Find where the given text appears and provide that cell's center as [x, y] coordinate. 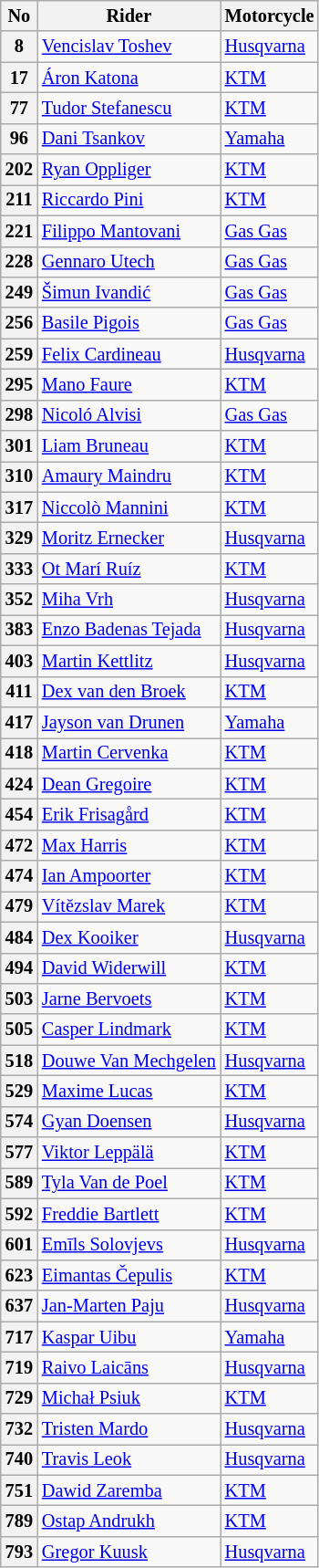
Dex Kooiker [129, 937]
Jayson van Drunen [129, 722]
301 [19, 446]
793 [19, 1552]
505 [19, 1030]
Mano Faure [129, 384]
Filippo Mantovani [129, 231]
Basile Pigois [129, 323]
329 [19, 538]
719 [19, 1367]
Michał Psiuk [129, 1398]
David Widerwill [129, 968]
Ian Ampoorter [129, 876]
Ostap Andrukh [129, 1521]
Dawid Zaremba [129, 1490]
403 [19, 661]
Max Harris [129, 845]
424 [19, 784]
717 [19, 1337]
Áron Katona [129, 78]
221 [19, 231]
77 [19, 108]
Ryan Oppliger [129, 170]
256 [19, 323]
Ot Marí Ruíz [129, 569]
Rider [129, 16]
Douwe Van Mechgelen [129, 1061]
Šimun Ivandić [129, 292]
494 [19, 968]
411 [19, 692]
Freddie Bartlett [129, 1214]
228 [19, 262]
Viktor Leppälä [129, 1153]
202 [19, 170]
Emīls Solovjevs [129, 1245]
317 [19, 507]
479 [19, 906]
Gyan Doensen [129, 1122]
Gregor Kuusk [129, 1552]
637 [19, 1306]
601 [19, 1245]
Dex van den Broek [129, 692]
Miha Vrh [129, 600]
Moritz Ernecker [129, 538]
17 [19, 78]
751 [19, 1490]
Jan-Marten Paju [129, 1306]
Martin Cervenka [129, 753]
789 [19, 1521]
Tyla Van de Poel [129, 1183]
417 [19, 722]
484 [19, 937]
503 [19, 998]
249 [19, 292]
295 [19, 384]
592 [19, 1214]
Erik Frisagård [129, 814]
Riccardo Pini [129, 200]
589 [19, 1183]
298 [19, 415]
Travis Leok [129, 1459]
Niccolò Mannini [129, 507]
No [19, 16]
Raivo Laicāns [129, 1367]
740 [19, 1459]
Vencislav Toshev [129, 47]
Enzo Badenas Tejada [129, 630]
Liam Bruneau [129, 446]
Jarne Bervoets [129, 998]
Tudor Stefanescu [129, 108]
Maxime Lucas [129, 1091]
Casper Lindmark [129, 1030]
518 [19, 1061]
Tristen Mardo [129, 1429]
577 [19, 1153]
Gennaro Utech [129, 262]
Kaspar Uibu [129, 1337]
352 [19, 600]
333 [19, 569]
8 [19, 47]
418 [19, 753]
Dean Gregoire [129, 784]
574 [19, 1122]
310 [19, 476]
383 [19, 630]
623 [19, 1275]
Felix Cardineau [129, 354]
Motorcycle [270, 16]
Eimantas Čepulis [129, 1275]
259 [19, 354]
454 [19, 814]
729 [19, 1398]
Dani Tsankov [129, 139]
529 [19, 1091]
Nicoló Alvisi [129, 415]
472 [19, 845]
Vítězslav Marek [129, 906]
732 [19, 1429]
Martin Kettlitz [129, 661]
Amaury Maindru [129, 476]
96 [19, 139]
474 [19, 876]
211 [19, 200]
